Extract the [X, Y] coordinate from the center of the cell holding the provided text.  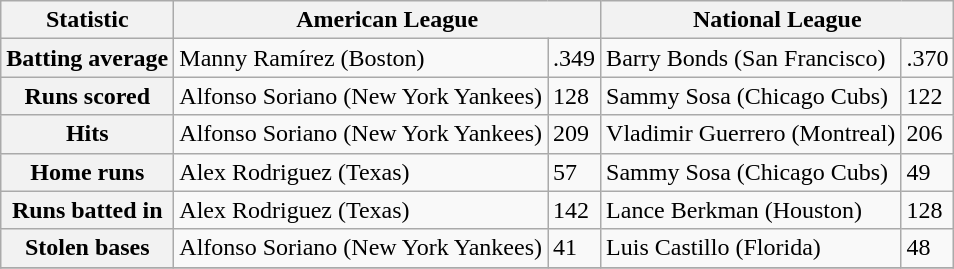
206 [928, 134]
41 [574, 248]
142 [574, 210]
49 [928, 172]
Home runs [88, 172]
Batting average [88, 58]
Barry Bonds (San Francisco) [751, 58]
.349 [574, 58]
Manny Ramírez (Boston) [361, 58]
122 [928, 96]
Luis Castillo (Florida) [751, 248]
Vladimir Guerrero (Montreal) [751, 134]
American League [388, 20]
National League [778, 20]
Stolen bases [88, 248]
Runs scored [88, 96]
Statistic [88, 20]
.370 [928, 58]
209 [574, 134]
Lance Berkman (Houston) [751, 210]
48 [928, 248]
Hits [88, 134]
57 [574, 172]
Runs batted in [88, 210]
